Locate the cell with the specified text and output its (x, y) center coordinate. 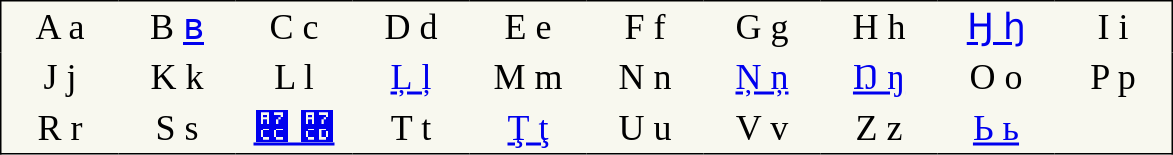
Ļ ļ (410, 77)
S s (176, 128)
V v (762, 128)
L l (294, 77)
Ь ь (996, 128)
F f (644, 27)
N n (644, 77)
P p (1113, 77)
U u (644, 128)
Ņ ņ (762, 77)
G g (762, 27)
Ŋ ŋ (878, 77)
E e (528, 27)
T t (410, 128)
Z z (878, 128)
M m (528, 77)
D d (410, 27)
O o (996, 77)
Ţ ţ (528, 128)
J j (60, 77)
B ʙ (176, 27)
R r (60, 128)
H h (878, 27)
C c (294, 27)
Ꜧ ꜧ (996, 27)
Ꟍ ꟍ (294, 128)
K k (176, 77)
I i (1113, 27)
A a (60, 27)
